Find where the given text appears and provide that cell's center as (X, Y) coordinate. 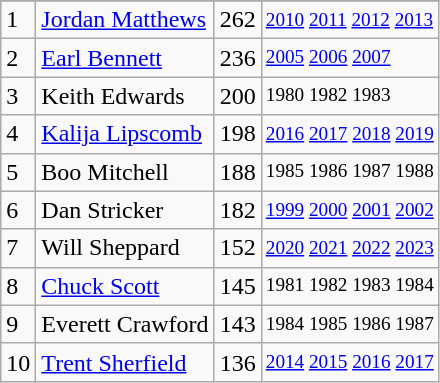
262 (238, 20)
Everett Crawford (125, 324)
2 (18, 58)
Will Sheppard (125, 248)
236 (238, 58)
Trent Sherfield (125, 362)
145 (238, 286)
1980 1982 1983 (350, 96)
152 (238, 248)
Kalija Lipscomb (125, 134)
Earl Bennett (125, 58)
136 (238, 362)
198 (238, 134)
Boo Mitchell (125, 172)
188 (238, 172)
5 (18, 172)
Jordan Matthews (125, 20)
1 (18, 20)
3 (18, 96)
2010 2011 2012 2013 (350, 20)
1985 1986 1987 1988 (350, 172)
9 (18, 324)
2014 2015 2016 2017 (350, 362)
1999 2000 2001 2002 (350, 210)
Dan Stricker (125, 210)
2020 2021 2022 2023 (350, 248)
143 (238, 324)
1981 1982 1983 1984 (350, 286)
2005 2006 2007 (350, 58)
8 (18, 286)
1984 1985 1986 1987 (350, 324)
Chuck Scott (125, 286)
2016 2017 2018 2019 (350, 134)
Keith Edwards (125, 96)
7 (18, 248)
10 (18, 362)
200 (238, 96)
6 (18, 210)
182 (238, 210)
4 (18, 134)
